From the cell containing the given text, extract its center point as [X, Y] coordinate. 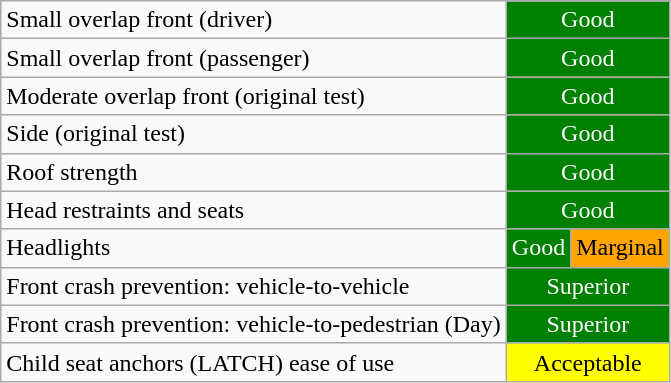
Child seat anchors (LATCH) ease of use [254, 362]
Side (original test) [254, 134]
Head restraints and seats [254, 210]
Front crash prevention: vehicle-to-pedestrian (Day) [254, 324]
Roof strength [254, 172]
Front crash prevention: vehicle-to-vehicle [254, 286]
Small overlap front (passenger) [254, 58]
Moderate overlap front (original test) [254, 96]
Small overlap front (driver) [254, 20]
Marginal [620, 248]
Headlights [254, 248]
Acceptable [588, 362]
